Extract the [X, Y] coordinate from the center of the cell holding the provided text.  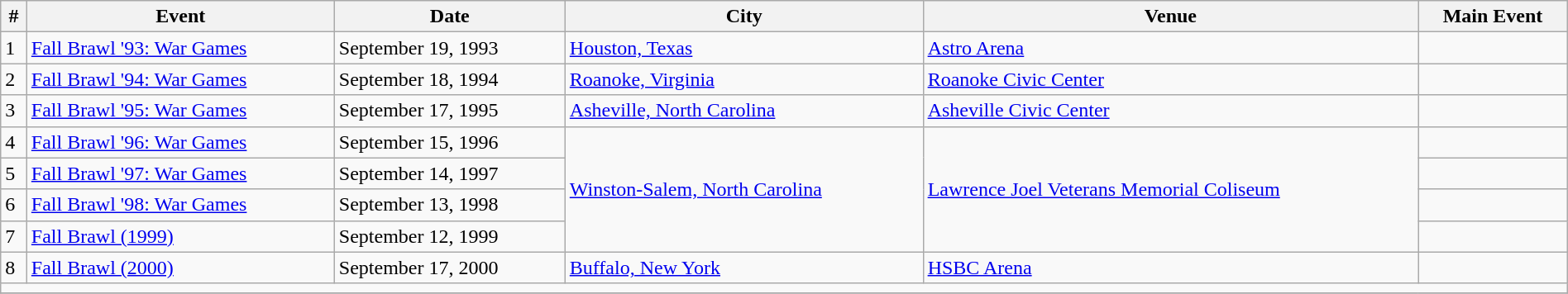
5 [14, 173]
Fall Brawl '96: War Games [180, 142]
1 [14, 48]
Fall Brawl '98: War Games [180, 205]
# [14, 17]
Event [180, 17]
HSBC Arena [1171, 268]
Fall Brawl '95: War Games [180, 111]
Fall Brawl (1999) [180, 236]
Buffalo, New York [744, 268]
Asheville, North Carolina [744, 111]
Fall Brawl (2000) [180, 268]
September 19, 1993 [450, 48]
Astro Arena [1171, 48]
Asheville Civic Center [1171, 111]
September 13, 1998 [450, 205]
September 18, 1994 [450, 79]
City [744, 17]
Fall Brawl '94: War Games [180, 79]
4 [14, 142]
September 17, 1995 [450, 111]
6 [14, 205]
Roanoke, Virginia [744, 79]
Venue [1171, 17]
September 12, 1999 [450, 236]
8 [14, 268]
3 [14, 111]
Roanoke Civic Center [1171, 79]
Lawrence Joel Veterans Memorial Coliseum [1171, 189]
September 17, 2000 [450, 268]
Fall Brawl '93: War Games [180, 48]
Fall Brawl '97: War Games [180, 173]
September 15, 1996 [450, 142]
September 14, 1997 [450, 173]
Main Event [1493, 17]
Winston-Salem, North Carolina [744, 189]
2 [14, 79]
Date [450, 17]
Houston, Texas [744, 48]
7 [14, 236]
